From the cell containing the given text, extract its center point as (x, y) coordinate. 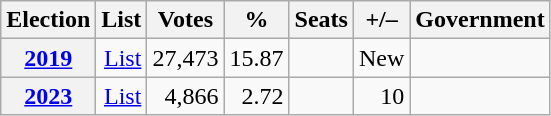
10 (381, 96)
Election (48, 20)
+/– (381, 20)
2019 (48, 58)
New (381, 58)
15.87 (256, 58)
% (256, 20)
27,473 (186, 58)
Government (480, 20)
4,866 (186, 96)
2023 (48, 96)
Votes (186, 20)
2.72 (256, 96)
Seats (321, 20)
